Return the [X, Y] coordinate for the center point of the cell that contains the specified text.  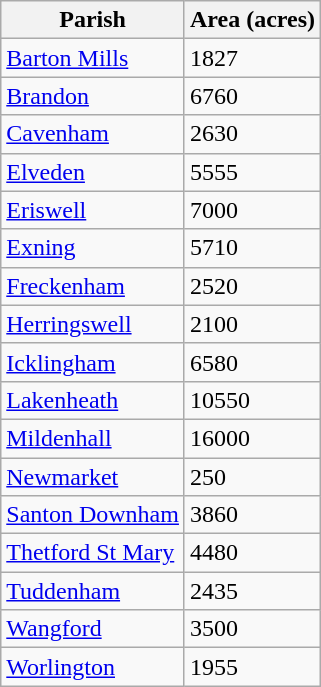
Cavenham [93, 134]
Thetford St Mary [93, 553]
5555 [252, 172]
3860 [252, 515]
6580 [252, 362]
Exning [93, 248]
2520 [252, 286]
Parish [93, 20]
2630 [252, 134]
Newmarket [93, 477]
4480 [252, 553]
Barton Mills [93, 58]
3500 [252, 629]
Freckenham [93, 286]
5710 [252, 248]
2100 [252, 324]
Elveden [93, 172]
Tuddenham [93, 591]
Worlington [93, 667]
Brandon [93, 96]
Wangford [93, 629]
Lakenheath [93, 400]
Santon Downham [93, 515]
7000 [252, 210]
Icklingham [93, 362]
250 [252, 477]
2435 [252, 591]
Area (acres) [252, 20]
6760 [252, 96]
1827 [252, 58]
Mildenhall [93, 438]
Eriswell [93, 210]
16000 [252, 438]
Herringswell [93, 324]
10550 [252, 400]
1955 [252, 667]
